Return (X, Y) of the center of cell containing provided text 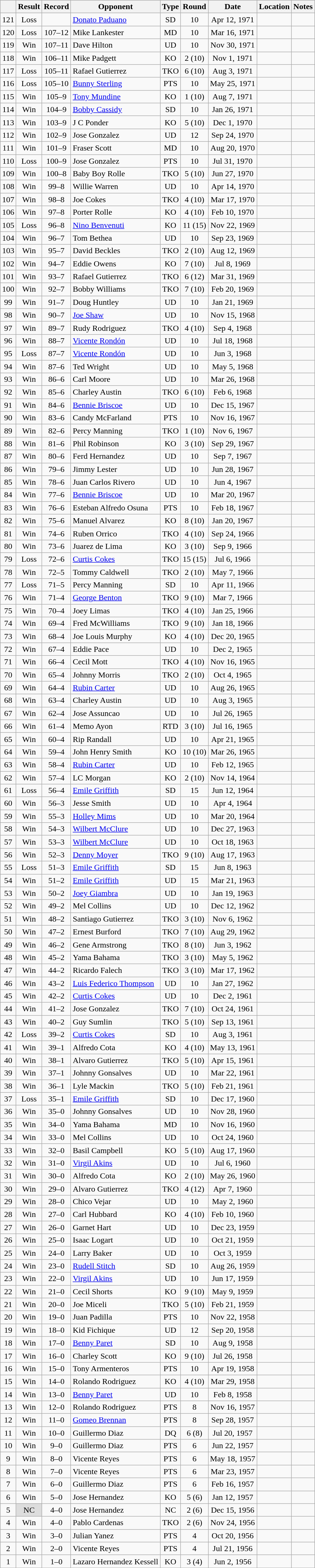
Tom Bethea (115, 238)
Jun 4, 1967 (233, 482)
28–0 (56, 1202)
May 5, 1962 (233, 957)
May 13, 1961 (233, 1047)
Jul 20, 1957 (233, 1433)
63–4 (56, 700)
Record (56, 7)
29 (8, 1202)
DQ (170, 1433)
J C Ponder (115, 122)
Jimmy Lester (115, 469)
Mar 29, 1958 (233, 1381)
Bobby Cassidy (115, 109)
33 (8, 1150)
Nov 15, 1968 (233, 315)
5 (6) (194, 1497)
Jose Assuncao (115, 713)
Mar 16, 1971 (233, 32)
76–6 (56, 508)
Jan 18, 1966 (233, 623)
47 (8, 970)
27 (8, 1227)
92 (8, 392)
Isaac Logart (115, 1240)
95 (8, 353)
Aug 3, 1961 (233, 1035)
Dec 15, 1956 (233, 1510)
77 (8, 585)
109 (8, 174)
Feb 8, 1958 (233, 1394)
Feb 12, 1965 (233, 765)
9–0 (56, 1446)
56–4 (56, 791)
Sep 28, 1957 (233, 1420)
97–8 (56, 212)
Jun 2, 1956 (233, 1561)
Oct 24, 1961 (233, 1009)
Santiago Gutierrez (115, 919)
89 (8, 431)
Lazaro Hernandez Kessell (115, 1561)
Nov 30, 1971 (233, 45)
Joe Miceli (115, 1304)
Nov 16, 1960 (233, 1124)
42 (8, 1035)
Mar 31, 1969 (233, 276)
Jan 19, 1963 (233, 893)
87 (8, 456)
7–0 (56, 1471)
105 (8, 225)
30 (8, 1189)
53–3 (56, 842)
103–9 (56, 122)
Dec 17, 1960 (233, 1099)
32–0 (56, 1150)
64–4 (56, 688)
77–6 (56, 495)
Feb 6, 1968 (233, 392)
39–2 (56, 1035)
Oct 4, 1965 (233, 675)
Ricardo Falech (115, 970)
Dec 2, 1961 (233, 996)
Pablo Cardenas (115, 1523)
49 (8, 945)
Basil Campbell (115, 1150)
62–4 (56, 713)
RTD (170, 726)
54–3 (56, 829)
56–3 (56, 803)
90 (8, 418)
Dec 27, 1963 (233, 829)
Aug 7, 1971 (233, 97)
96 (8, 341)
Oct 3, 1959 (233, 1253)
106 (8, 212)
Mar 20, 1964 (233, 816)
David Beckles (115, 251)
Nov 1, 1971 (233, 58)
Nov 16, 1957 (233, 1407)
44 (8, 1009)
58 (8, 829)
88–7 (56, 341)
Jul 26, 1958 (233, 1356)
John Henry Smith (115, 752)
Tommy Caldwell (115, 572)
102 (8, 264)
Johnny Morris (115, 675)
121 (8, 20)
Lyle Mackin (115, 1086)
103 (8, 251)
89–7 (56, 328)
Feb 10, 1960 (233, 1215)
Ernest Burford (115, 932)
45–2 (56, 957)
Dec 15, 1967 (233, 405)
53 (8, 893)
91–7 (56, 302)
9 (8, 1459)
8–0 (56, 1459)
71–5 (56, 585)
96–7 (56, 238)
84 (8, 495)
Location (274, 7)
51 (8, 919)
42–2 (56, 996)
70 (8, 675)
Candy McFarland (115, 418)
13–0 (56, 1394)
86–6 (56, 379)
33–0 (56, 1137)
Opponent (115, 7)
95–7 (56, 251)
Sep 9, 1966 (233, 546)
Rip Randall (115, 739)
Joe Cokes (115, 200)
Nov 14, 1964 (233, 777)
66–4 (56, 662)
14 (8, 1394)
Tony Mundine (115, 97)
Feb 21, 1959 (233, 1304)
Fraser Scott (115, 148)
Aug 20, 1970 (233, 148)
105–9 (56, 97)
105–10 (56, 84)
100 (8, 289)
62 (8, 777)
Ferd Hernandez (115, 456)
Joe Shaw (115, 315)
Dec 23, 1959 (233, 1227)
Oct 24, 1960 (233, 1137)
Mar 26, 1968 (233, 379)
31 (8, 1176)
71 (8, 662)
49–2 (56, 906)
Sep 24, 1970 (233, 135)
38–1 (56, 1060)
LC Morgan (115, 777)
20 (8, 1317)
90–7 (56, 315)
Aug 29, 1962 (233, 932)
6 (8) (194, 1433)
Dec 2, 1965 (233, 649)
Donato Paduano (115, 20)
48–2 (56, 919)
14–0 (56, 1381)
93–7 (56, 276)
79–6 (56, 469)
102–9 (56, 135)
Nov 24, 1956 (233, 1523)
80 (8, 546)
Nov 28, 1960 (233, 1112)
Sep 23, 1969 (233, 238)
Gomeo Brennan (115, 1420)
Mike Lankester (115, 32)
117 (8, 71)
73 (8, 636)
30–0 (56, 1176)
Luis Federico Thompson (115, 983)
39 (8, 1073)
Jun 3, 1968 (233, 353)
Nino Benvenuti (115, 225)
May 7, 1966 (233, 572)
104 (8, 238)
Sep 7, 1967 (233, 456)
91 (8, 405)
50 (8, 932)
Jul 8, 1969 (233, 264)
41 (8, 1047)
Dave Hilton (115, 45)
74–6 (56, 533)
Jun 3, 1962 (233, 945)
51–3 (56, 868)
Feb 21, 1961 (233, 1086)
1–0 (56, 1561)
Joe Louis Murphy (115, 636)
68 (8, 700)
Aug 17, 1963 (233, 855)
Mike Padgett (115, 58)
3 (8, 1536)
Sep 24, 1966 (233, 533)
40 (8, 1060)
59–4 (56, 752)
12–0 (56, 1407)
Mar 26, 1965 (233, 752)
Larry Baker (115, 1253)
34 (8, 1137)
82–6 (56, 431)
76 (8, 598)
37–1 (56, 1073)
65 (8, 739)
35–1 (56, 1099)
70–4 (56, 611)
65–4 (56, 675)
Carl Moore (115, 379)
83 (8, 508)
67–4 (56, 649)
82 (8, 521)
Jul 6, 1966 (233, 559)
Apr 4, 1964 (233, 803)
107 (8, 200)
48 (8, 957)
96–8 (56, 225)
67 (8, 713)
73–6 (56, 546)
Eddie Owens (115, 264)
Jesse Smith (115, 803)
Rudell Stitch (115, 1266)
5 (8, 1510)
28 (8, 1215)
43 (8, 1022)
Manuel Alvarez (115, 521)
43–2 (56, 983)
27–0 (56, 1215)
100–9 (56, 161)
25 (8, 1253)
98 (8, 315)
May 2, 1960 (233, 1202)
17 (8, 1356)
Nov 22, 1969 (233, 225)
Mar 22, 1961 (233, 1073)
50–2 (56, 893)
94 (8, 366)
3–0 (56, 1536)
Aug 26, 1965 (233, 688)
Jan 20, 1967 (233, 521)
21 (8, 1304)
106–11 (56, 58)
23 (8, 1279)
2–0 (56, 1548)
Bunny Sterling (115, 84)
Charley Scott (115, 1356)
Denny Moyer (115, 855)
Jun 12, 1964 (233, 791)
24–0 (56, 1253)
26–0 (56, 1227)
120 (8, 32)
Sep 13, 1961 (233, 1022)
81 (8, 533)
39–1 (56, 1047)
Chico Vejar (115, 1202)
Jun 22, 1957 (233, 1446)
Jul 31, 1970 (233, 161)
19 (8, 1330)
Feb 10, 1970 (233, 212)
Feb 16, 1957 (233, 1484)
Ted Wright (115, 366)
101–9 (56, 148)
110 (8, 161)
10–0 (56, 1433)
Mar 7, 1966 (233, 598)
46 (8, 983)
72–5 (56, 572)
112 (8, 135)
46–2 (56, 945)
Jul 16, 1965 (233, 726)
Fred McWilliams (115, 623)
May 5, 1968 (233, 366)
Porter Rolle (115, 212)
May 9, 1959 (233, 1292)
7 (8, 1484)
Type (170, 7)
56 (8, 855)
Tony Armenteros (115, 1368)
Feb 20, 1969 (233, 289)
Oct 18, 1963 (233, 842)
Julian Yanez (115, 1536)
23–0 (56, 1266)
Willie Warren (115, 187)
52 (8, 906)
Aug 17, 1960 (233, 1150)
Jul 26, 1965 (233, 713)
13 (8, 1407)
Mar 20, 1967 (233, 495)
75–6 (56, 521)
66 (8, 726)
98–8 (56, 200)
78–6 (56, 482)
May 18, 1957 (233, 1459)
34–0 (56, 1124)
Ruben Orrico (115, 533)
17–0 (56, 1343)
116 (8, 84)
Eddie Pace (115, 649)
111 (8, 148)
Mar 21, 1963 (233, 880)
47–2 (56, 932)
83–6 (56, 418)
Juan Padilla (115, 1317)
Joey Giambra (115, 893)
Mar 17, 1970 (233, 200)
19–0 (56, 1317)
Apr 19, 1958 (233, 1368)
Nov 6, 1962 (233, 919)
Apr 15, 1961 (233, 1060)
37 (8, 1099)
40–2 (56, 1022)
105–11 (56, 71)
Rudy Rodriguez (115, 328)
108 (8, 187)
35–0 (56, 1112)
61 (8, 791)
16 (8, 1368)
Feb 18, 1967 (233, 508)
99 (8, 302)
94–7 (56, 264)
115 (8, 97)
69–4 (56, 623)
21–0 (56, 1292)
72–6 (56, 559)
57 (8, 842)
36 (8, 1112)
Garnet Hart (115, 1227)
Mar 23, 1957 (233, 1471)
2 (8, 1548)
18 (8, 1343)
Jun 27, 1970 (233, 174)
Jun 17, 1959 (233, 1279)
Round (194, 7)
4 (12) (194, 1189)
31–0 (56, 1163)
Joey Limas (115, 611)
24 (8, 1266)
119 (8, 45)
Dec 20, 1965 (233, 636)
Notes (303, 7)
Jan 26, 1971 (233, 109)
May 26, 1960 (233, 1176)
Nov 22, 1958 (233, 1317)
Aug 3, 1971 (233, 71)
99–8 (56, 187)
May 25, 1971 (233, 84)
11–0 (56, 1420)
Juan Carlos Rivero (115, 482)
41–2 (56, 1009)
114 (8, 109)
84–6 (56, 405)
3 (4) (194, 1561)
Jan 12, 1957 (233, 1497)
Esteban Alfredo Osuna (115, 508)
Sep 20, 1958 (233, 1330)
Baby Boy Rolle (115, 174)
87–7 (56, 353)
104–9 (56, 109)
11 (8, 1433)
54 (8, 880)
Jun 8, 1963 (233, 868)
68–4 (56, 636)
38 (8, 1086)
78 (8, 572)
Aug 3, 1965 (233, 700)
63 (8, 765)
Phil Robinson (115, 444)
55–3 (56, 816)
107–12 (56, 32)
Jan 27, 1962 (233, 983)
15–0 (56, 1368)
Juarez de Lima (115, 546)
74 (8, 623)
81–6 (56, 444)
Carl Hubbard (115, 1215)
Jun 28, 1967 (233, 469)
87–6 (56, 366)
Sep 4, 1968 (233, 328)
George Benton (115, 598)
55 (8, 868)
113 (8, 122)
11 (15) (194, 225)
6–0 (56, 1484)
36–1 (56, 1086)
Oct 20, 1956 (233, 1536)
Apr 7, 1960 (233, 1189)
10 (10) (194, 752)
Holley Mims (115, 816)
26 (8, 1240)
57–4 (56, 777)
15 (15) (194, 559)
45 (8, 996)
Apr 21, 1965 (233, 739)
101 (8, 276)
Cecil Shorts (115, 1292)
100–8 (56, 174)
61–4 (56, 726)
18–0 (56, 1330)
69 (8, 688)
80–6 (56, 456)
Result (29, 7)
20–0 (56, 1304)
Memo Ayon (115, 726)
Aug 26, 1959 (233, 1266)
32 (8, 1163)
1 (8, 1561)
52–3 (56, 855)
Dec 12, 1962 (233, 906)
Jul 18, 1968 (233, 341)
Mar 17, 1962 (233, 970)
Dec 1, 1970 (233, 122)
107–11 (56, 45)
60 (8, 803)
Aug 9, 1958 (233, 1343)
Jul 6, 1960 (233, 1163)
Doug Huntley (115, 302)
85 (8, 482)
Cecil Mott (115, 662)
58–4 (56, 765)
64 (8, 752)
Gene Armstrong (115, 945)
88 (8, 444)
75 (8, 611)
Kid Fichique (115, 1330)
Jan 25, 1966 (233, 611)
92–7 (56, 289)
35 (8, 1124)
Oct 21, 1959 (233, 1240)
59 (8, 816)
25–0 (56, 1240)
Jan 21, 1969 (233, 302)
60–4 (56, 739)
Bobby Williams (115, 289)
86 (8, 469)
Nov 6, 1967 (233, 431)
Guy Sumlin (115, 1022)
Apr 14, 1970 (233, 187)
29–0 (56, 1189)
6 (12) (194, 276)
44–2 (56, 970)
51–2 (56, 880)
Jul 21, 1956 (233, 1548)
Aug 12, 1969 (233, 251)
Nov 16, 1965 (233, 662)
97 (8, 328)
85–6 (56, 392)
Nov 16, 1967 (233, 418)
118 (8, 58)
72 (8, 649)
71–4 (56, 598)
93 (8, 379)
Date (233, 7)
79 (8, 559)
16–0 (56, 1356)
22–0 (56, 1279)
5–0 (56, 1497)
Sep 29, 1967 (233, 444)
Apr 11, 1966 (233, 585)
Apr 12, 1971 (233, 20)
22 (8, 1292)
